Return (X, Y) of the center of cell containing provided text 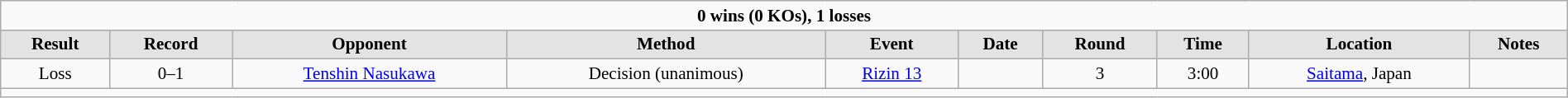
Result (55, 44)
Decision (unanimous) (667, 74)
Time (1202, 44)
Round (1100, 44)
Method (667, 44)
0–1 (171, 74)
3 (1100, 74)
Notes (1518, 44)
Loss (55, 74)
Tenshin Nasukawa (370, 74)
0 wins (0 KOs), 1 losses (784, 15)
3:00 (1202, 74)
Record (171, 44)
Rizin 13 (892, 74)
Saitama, Japan (1360, 74)
Opponent (370, 44)
Location (1360, 44)
Date (1000, 44)
Event (892, 44)
